Search for the cell housing the specified text and yield its [x, y] center coordinate. 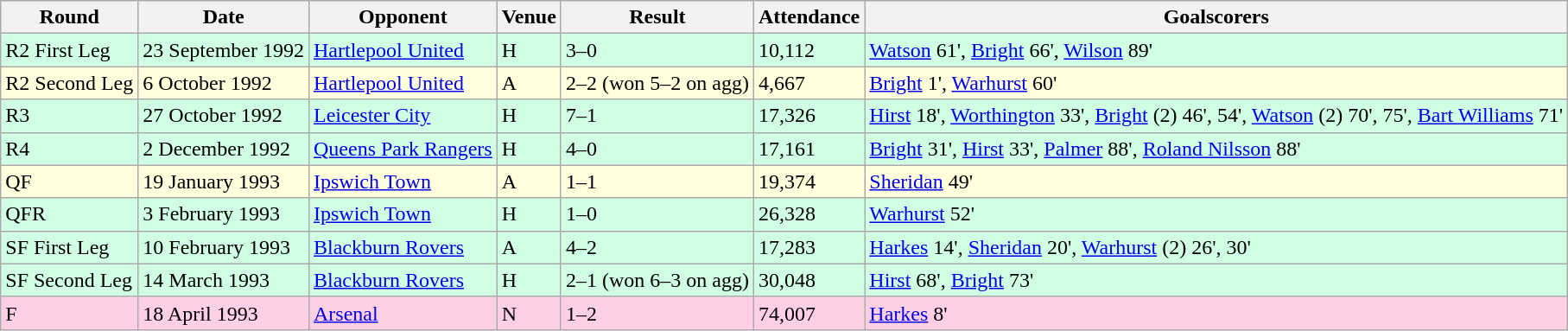
14 March 1993 [224, 280]
R4 [69, 149]
27 October 1992 [224, 116]
QF [69, 181]
7–1 [657, 116]
Hirst 18', Worthington 33', Bright (2) 46', 54', Watson (2) 70', 75', Bart Williams 71' [1216, 116]
N [529, 313]
Harkes 8' [1216, 313]
Attendance [809, 17]
17,326 [809, 116]
74,007 [809, 313]
QFR [69, 214]
1–1 [657, 181]
18 April 1993 [224, 313]
Venue [529, 17]
Bright 31', Hirst 33', Palmer 88', Roland Nilsson 88' [1216, 149]
Date [224, 17]
R3 [69, 116]
3–0 [657, 50]
6 October 1992 [224, 83]
R2 First Leg [69, 50]
10,112 [809, 50]
Watson 61', Bright 66', Wilson 89' [1216, 50]
Sheridan 49' [1216, 181]
2–2 (won 5–2 on agg) [657, 83]
Leicester City [403, 116]
SF Second Leg [69, 280]
2–1 (won 6–3 on agg) [657, 280]
Goalscorers [1216, 17]
19,374 [809, 181]
17,161 [809, 149]
Hirst 68', Bright 73' [1216, 280]
Warhurst 52' [1216, 214]
1–0 [657, 214]
26,328 [809, 214]
1–2 [657, 313]
Opponent [403, 17]
23 September 1992 [224, 50]
17,283 [809, 247]
Result [657, 17]
Harkes 14', Sheridan 20', Warhurst (2) 26', 30' [1216, 247]
Round [69, 17]
30,048 [809, 280]
2 December 1992 [224, 149]
SF First Leg [69, 247]
3 February 1993 [224, 214]
19 January 1993 [224, 181]
R2 Second Leg [69, 83]
Queens Park Rangers [403, 149]
Arsenal [403, 313]
10 February 1993 [224, 247]
Bright 1', Warhurst 60' [1216, 83]
F [69, 313]
4–0 [657, 149]
4–2 [657, 247]
4,667 [809, 83]
